For the text-containing cell, return its midpoint in (X, Y) coordinate format. 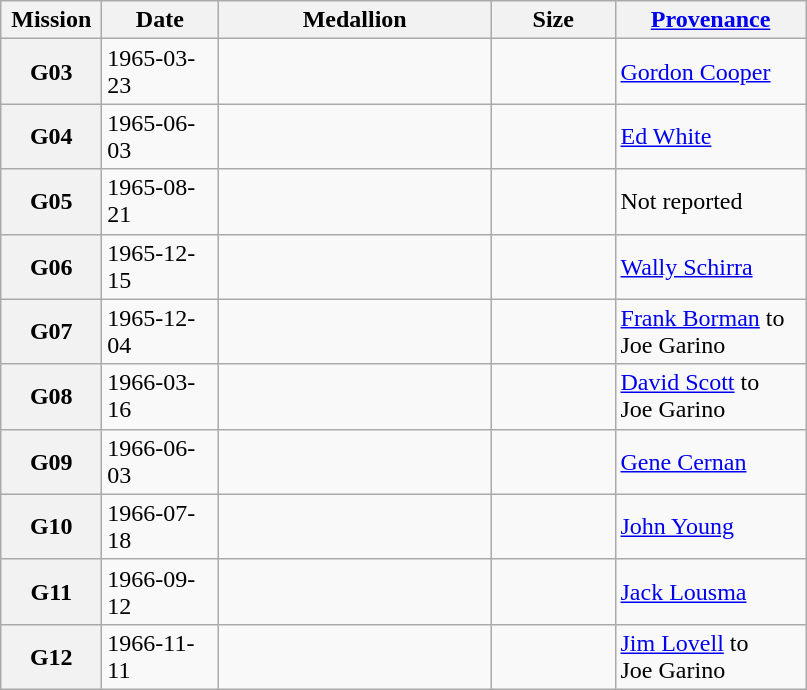
G09 (52, 462)
G10 (52, 526)
1965-08-21 (160, 202)
Wally Schirra (710, 266)
1966-07-18 (160, 526)
Gordon Cooper (710, 72)
Mission (52, 20)
1965-06-03 (160, 136)
Frank Borman toJoe Garino (710, 332)
John Young (710, 526)
Provenance (710, 20)
Medallion (355, 20)
1965-03-23 (160, 72)
G06 (52, 266)
1966-11-11 (160, 656)
1966-06-03 (160, 462)
Ed White (710, 136)
Jack Lousma (710, 592)
G05 (52, 202)
Size (553, 20)
1965-12-15 (160, 266)
Date (160, 20)
Not reported (710, 202)
G11 (52, 592)
1965-12-04 (160, 332)
1966-03-16 (160, 396)
G07 (52, 332)
G08 (52, 396)
Gene Cernan (710, 462)
G03 (52, 72)
G04 (52, 136)
David Scott toJoe Garino (710, 396)
1966-09-12 (160, 592)
Jim Lovell toJoe Garino (710, 656)
G12 (52, 656)
